Return the [x, y] coordinate for the center point of the cell that contains the specified text.  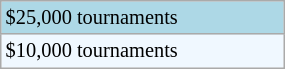
$25,000 tournaments [142, 17]
$10,000 tournaments [142, 51]
